Scan for the cell matching the given text and deliver its (X, Y) coordinate at center. 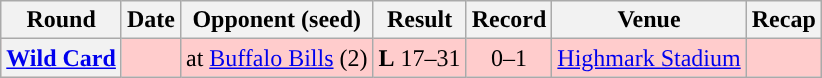
Recap (784, 20)
Highmark Stadium (649, 58)
Record (509, 20)
Date (150, 20)
Result (420, 20)
at Buffalo Bills (2) (276, 58)
Opponent (seed) (276, 20)
L 17–31 (420, 58)
0–1 (509, 58)
Venue (649, 20)
Round (62, 20)
Wild Card (62, 58)
